Detect which cell encompasses the target text, then output its (X, Y) center coordinate. 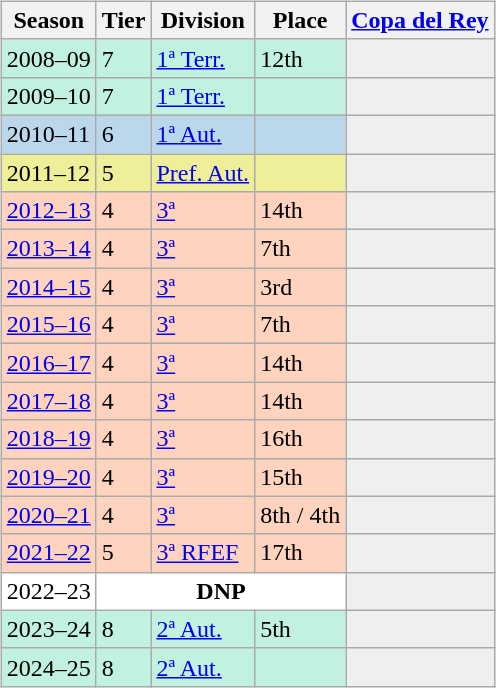
17th (300, 553)
2008–09 (48, 58)
1ª Aut. (203, 134)
2018–19 (48, 439)
2017–18 (48, 401)
DNP (220, 591)
2010–11 (48, 134)
2009–10 (48, 96)
5th (300, 629)
12th (300, 58)
2021–22 (48, 553)
Place (300, 20)
2012–13 (48, 211)
2019–20 (48, 477)
2015–16 (48, 325)
15th (300, 477)
3rd (300, 287)
2020–21 (48, 515)
2013–14 (48, 249)
Season (48, 20)
Copa del Rey (420, 20)
2014–15 (48, 287)
3ª RFEF (203, 553)
2023–24 (48, 629)
2022–23 (48, 591)
2011–12 (48, 173)
2024–25 (48, 667)
8th / 4th (300, 515)
2016–17 (48, 363)
Pref. Aut. (203, 173)
6 (124, 134)
Tier (124, 20)
Division (203, 20)
16th (300, 439)
